Search for the cell housing the specified text and yield its (X, Y) center coordinate. 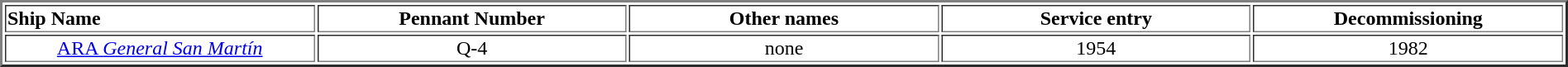
Decommissioning (1408, 18)
Pennant Number (471, 18)
Service entry (1096, 18)
none (784, 48)
ARA General San Martín (160, 48)
1954 (1096, 48)
Ship Name (160, 18)
Other names (784, 18)
Q-4 (471, 48)
1982 (1408, 48)
